Scan for the cell matching the given text and deliver its (X, Y) coordinate at center. 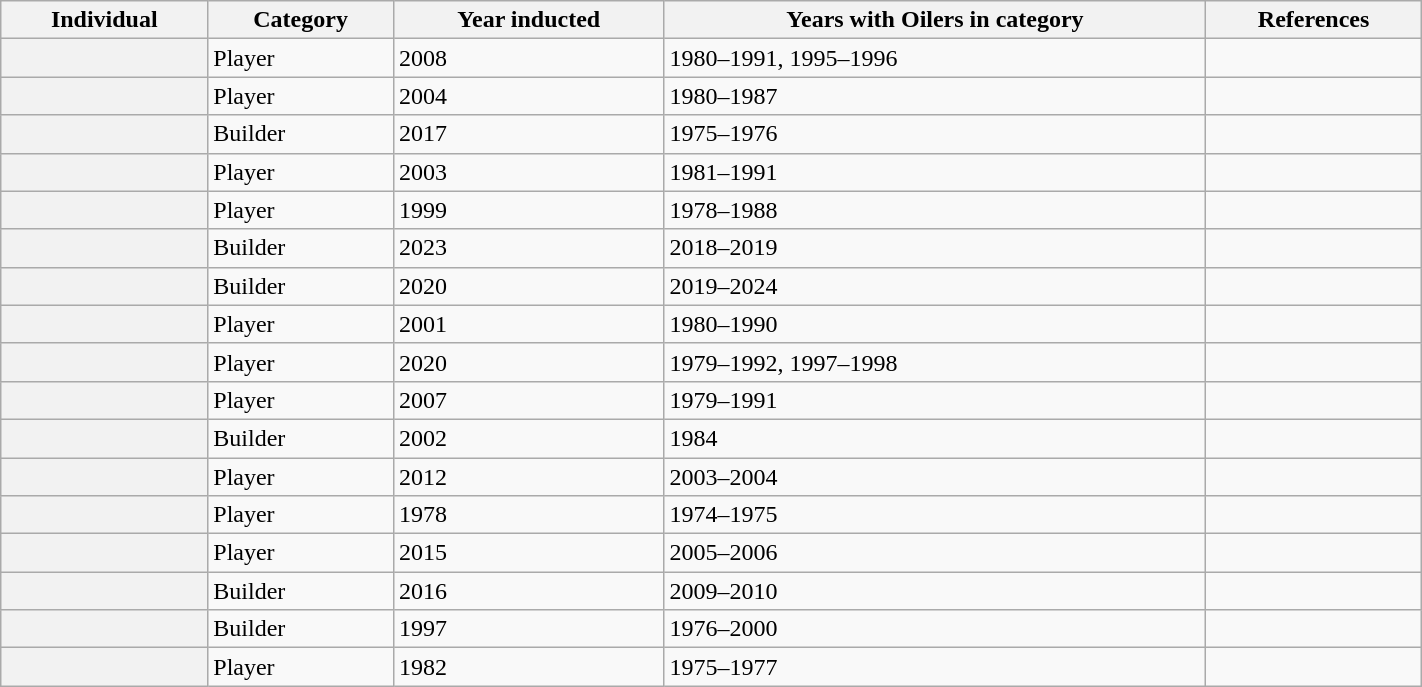
Category (301, 20)
1976–2000 (935, 629)
References (1314, 20)
1974–1975 (935, 515)
1975–1976 (935, 134)
2009–2010 (935, 591)
1978–1988 (935, 210)
2008 (528, 58)
2017 (528, 134)
2002 (528, 438)
1980–1991, 1995–1996 (935, 58)
1978 (528, 515)
1981–1991 (935, 172)
1980–1990 (935, 324)
1997 (528, 629)
Years with Oilers in category (935, 20)
2007 (528, 400)
1979–1992, 1997–1998 (935, 362)
Individual (104, 20)
2005–2006 (935, 553)
2003 (528, 172)
1999 (528, 210)
1980–1987 (935, 96)
2003–2004 (935, 477)
2012 (528, 477)
2004 (528, 96)
Year inducted (528, 20)
2019–2024 (935, 286)
2015 (528, 553)
2023 (528, 248)
2016 (528, 591)
1982 (528, 667)
2001 (528, 324)
1984 (935, 438)
1979–1991 (935, 400)
1975–1977 (935, 667)
2018–2019 (935, 248)
